From the cell containing the given text, extract its center point as [x, y] coordinate. 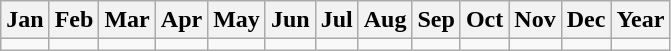
Year [640, 20]
Jan [25, 20]
Mar [127, 20]
Sep [436, 20]
Oct [484, 20]
Feb [74, 20]
May [237, 20]
Nov [535, 20]
Dec [586, 20]
Jun [290, 20]
Aug [385, 20]
Apr [181, 20]
Jul [336, 20]
